Scan for the cell matching the given text and deliver its [X, Y] coordinate at center. 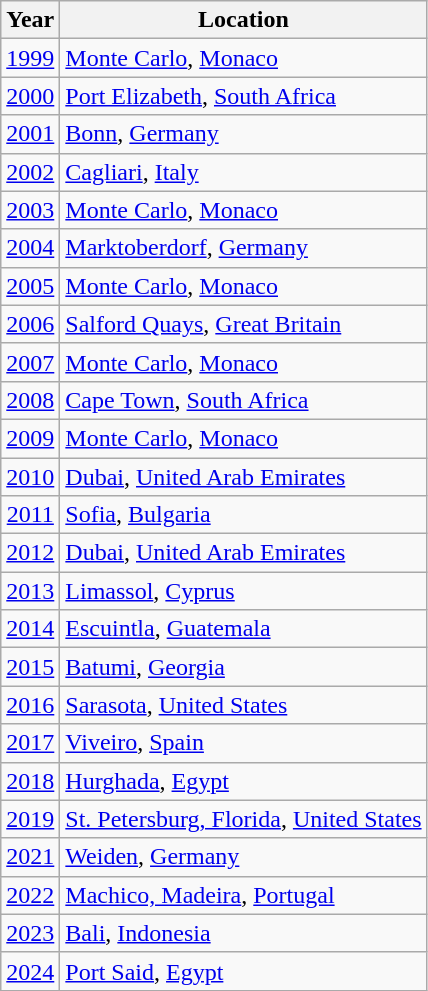
2007 [30, 362]
2009 [30, 438]
Marktoberdorf, Germany [244, 248]
Location [244, 20]
Limassol, Cyprus [244, 591]
Viveiro, Spain [244, 743]
Bonn, Germany [244, 134]
2021 [30, 857]
2023 [30, 933]
2013 [30, 591]
St. Petersburg, Florida, United States [244, 819]
2001 [30, 134]
2005 [30, 286]
2006 [30, 324]
2003 [30, 210]
Sarasota, United States [244, 705]
2015 [30, 667]
Sofia, Bulgaria [244, 515]
2024 [30, 971]
2018 [30, 781]
Year [30, 20]
2004 [30, 248]
2019 [30, 819]
Port Elizabeth, South Africa [244, 96]
2017 [30, 743]
2012 [30, 553]
Escuintla, Guatemala [244, 629]
Port Said, Egypt [244, 971]
2008 [30, 400]
2016 [30, 705]
2000 [30, 96]
2010 [30, 477]
2022 [30, 895]
Machico, Madeira, Portugal [244, 895]
Cagliari, Italy [244, 172]
Salford Quays, Great Britain [244, 324]
Hurghada, Egypt [244, 781]
2014 [30, 629]
1999 [30, 58]
Cape Town, South Africa [244, 400]
Weiden, Germany [244, 857]
2011 [30, 515]
Batumi, Georgia [244, 667]
Bali, Indonesia [244, 933]
2002 [30, 172]
